Find where the given text appears and provide that cell's center as [X, Y] coordinate. 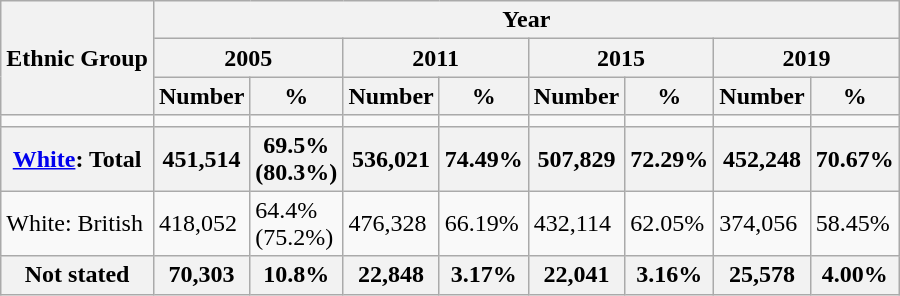
4.00% [854, 275]
22,041 [576, 275]
451,514 [201, 158]
62.05% [670, 224]
2005 [248, 58]
3.17% [484, 275]
10.8% [296, 275]
452,248 [762, 158]
2015 [620, 58]
72.29% [670, 158]
Year [526, 20]
2019 [806, 58]
Not stated [78, 275]
374,056 [762, 224]
432,114 [576, 224]
418,052 [201, 224]
70.67% [854, 158]
66.19% [484, 224]
22,848 [391, 275]
58.45% [854, 224]
White: British [78, 224]
3.16% [670, 275]
74.49% [484, 158]
25,578 [762, 275]
70,303 [201, 275]
64.4%(75.2%) [296, 224]
507,829 [576, 158]
476,328 [391, 224]
69.5%(80.3%) [296, 158]
2011 [436, 58]
536,021 [391, 158]
Ethnic Group [78, 58]
White: Total [78, 158]
